Capture the cell that displays the provided text and extract its (X, Y) central coordinate. 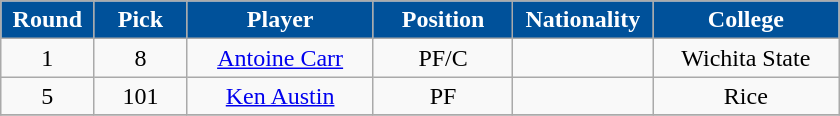
101 (140, 96)
Pick (140, 20)
8 (140, 58)
Player (280, 20)
PF/C (443, 58)
Ken Austin (280, 96)
Round (48, 20)
Rice (746, 96)
Wichita State (746, 58)
5 (48, 96)
College (746, 20)
Nationality (583, 20)
Position (443, 20)
PF (443, 96)
Antoine Carr (280, 58)
1 (48, 58)
